Return the (X, Y) coordinate for the center point of the cell that contains the specified text.  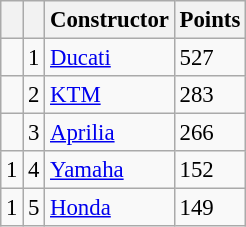
KTM (110, 95)
283 (210, 95)
527 (210, 58)
3 (34, 133)
Ducati (110, 58)
Yamaha (110, 170)
Points (210, 20)
Constructor (110, 20)
4 (34, 170)
149 (210, 208)
5 (34, 208)
266 (210, 133)
Aprilia (110, 133)
Honda (110, 208)
2 (34, 95)
152 (210, 170)
